Output the [x, y] coordinate of the center of the cell containing the given text.  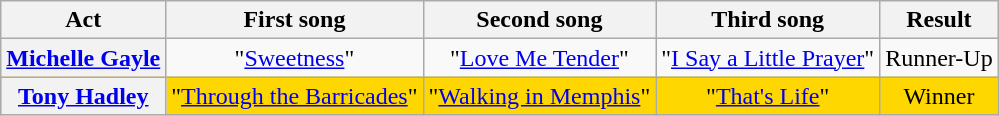
Act [84, 20]
Tony Hadley [84, 96]
Third song [768, 20]
"That's Life" [768, 96]
Second song [540, 20]
Michelle Gayle [84, 58]
Result [940, 20]
"Walking in Memphis" [540, 96]
"Love Me Tender" [540, 58]
"Sweetness" [294, 58]
Runner-Up [940, 58]
First song [294, 20]
Winner [940, 96]
"Through the Barricades" [294, 96]
"I Say a Little Prayer" [768, 58]
